Determine the [X, Y] coordinate at the center of the cell enclosing the given text.  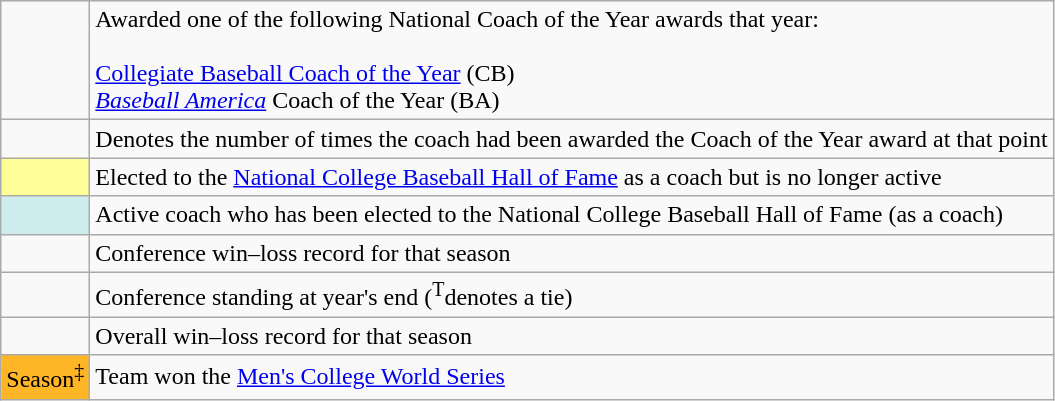
Elected to the National College Baseball Hall of Fame as a coach but is no longer active [572, 177]
Team won the Men's College World Series [572, 378]
Active coach who has been elected to the National College Baseball Hall of Fame (as a coach) [572, 215]
Season‡ [46, 378]
Conference win–loss record for that season [572, 253]
Overall win–loss record for that season [572, 336]
Denotes the number of times the coach had been awarded the Coach of the Year award at that point [572, 139]
Conference standing at year's end (Tdenotes a tie) [572, 294]
